Return [x, y] of the center of cell containing provided text 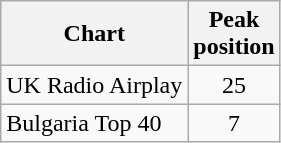
Chart [94, 34]
25 [234, 85]
UK Radio Airplay [94, 85]
Bulgaria Top 40 [94, 123]
Peakposition [234, 34]
7 [234, 123]
